Pinpoint the cell where the given text exists, returning its [x, y] midpoint coordinate. 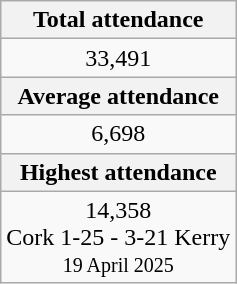
Total attendance [118, 20]
14,358 Cork 1-25 - 3-21 Kerry 19 April 2025 [118, 237]
33,491 [118, 58]
Average attendance [118, 96]
6,698 [118, 134]
Highest attendance [118, 172]
